Search for the cell housing the specified text and yield its [x, y] center coordinate. 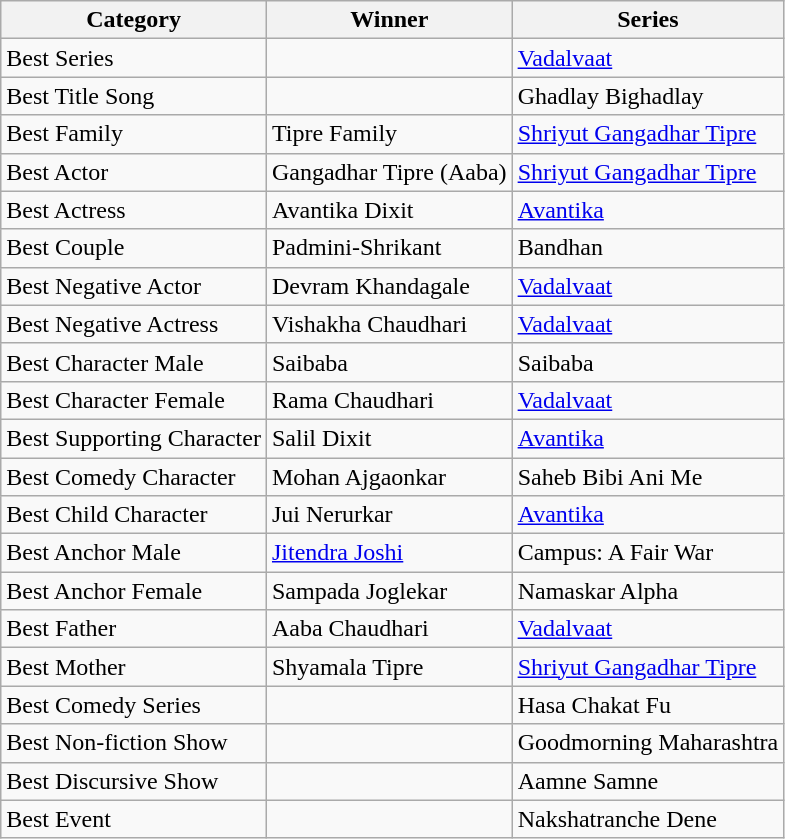
Mohan Ajgaonkar [389, 477]
Bandhan [648, 248]
Goodmorning Maharashtra [648, 743]
Rama Chaudhari [389, 400]
Best Father [134, 629]
Best Title Song [134, 96]
Avantika Dixit [389, 210]
Best Actress [134, 210]
Best Comedy Series [134, 705]
Best Anchor Male [134, 553]
Series [648, 20]
Best Discursive Show [134, 781]
Category [134, 20]
Devram Khandagale [389, 286]
Best Series [134, 58]
Vishakha Chaudhari [389, 324]
Namaskar Alpha [648, 591]
Best Event [134, 819]
Best Comedy Character [134, 477]
Winner [389, 20]
Ghadlay Bighadlay [648, 96]
Best Character Male [134, 362]
Best Anchor Female [134, 591]
Best Negative Actress [134, 324]
Best Couple [134, 248]
Best Character Female [134, 400]
Hasa Chakat Fu [648, 705]
Gangadhar Tipre (Aaba) [389, 172]
Jitendra Joshi [389, 553]
Padmini-Shrikant [389, 248]
Best Supporting Character [134, 438]
Best Child Character [134, 515]
Campus: A Fair War [648, 553]
Aaba Chaudhari [389, 629]
Nakshatranche Dene [648, 819]
Best Negative Actor [134, 286]
Salil Dixit [389, 438]
Tipre Family [389, 134]
Aamne Samne [648, 781]
Sampada Joglekar [389, 591]
Best Mother [134, 667]
Saheb Bibi Ani Me [648, 477]
Best Non-fiction Show [134, 743]
Jui Nerurkar [389, 515]
Best Actor [134, 172]
Shyamala Tipre [389, 667]
Best Family [134, 134]
